Provide the (X, Y) coordinate of the cell's center where the given text is located.  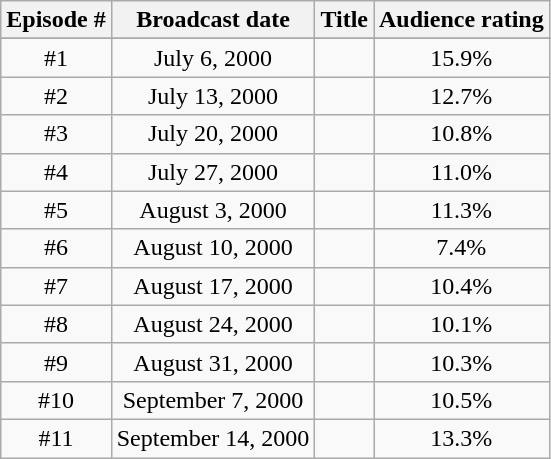
11.3% (462, 210)
#2 (56, 96)
August 3, 2000 (213, 210)
#8 (56, 324)
September 7, 2000 (213, 400)
7.4% (462, 248)
#10 (56, 400)
13.3% (462, 438)
July 13, 2000 (213, 96)
September 14, 2000 (213, 438)
15.9% (462, 58)
Broadcast date (213, 20)
#9 (56, 362)
Title (344, 20)
#11 (56, 438)
July 20, 2000 (213, 134)
11.0% (462, 172)
Episode # (56, 20)
12.7% (462, 96)
#3 (56, 134)
August 10, 2000 (213, 248)
#7 (56, 286)
#6 (56, 248)
10.4% (462, 286)
#1 (56, 58)
August 17, 2000 (213, 286)
August 31, 2000 (213, 362)
10.8% (462, 134)
August 24, 2000 (213, 324)
10.5% (462, 400)
July 6, 2000 (213, 58)
10.1% (462, 324)
10.3% (462, 362)
#4 (56, 172)
Audience rating (462, 20)
#5 (56, 210)
July 27, 2000 (213, 172)
